Pinpoint the cell where the given text exists, returning its (x, y) midpoint coordinate. 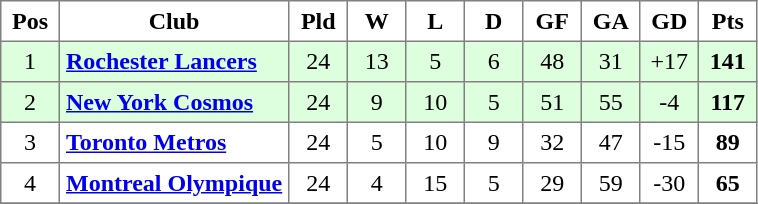
59 (610, 183)
-15 (669, 142)
Rochester Lancers (174, 61)
1 (30, 61)
GD (669, 21)
Pos (30, 21)
89 (727, 142)
6 (493, 61)
15 (435, 183)
51 (552, 102)
13 (376, 61)
65 (727, 183)
W (376, 21)
Pld (318, 21)
55 (610, 102)
Pts (727, 21)
GA (610, 21)
3 (30, 142)
GF (552, 21)
Toronto Metros (174, 142)
D (493, 21)
141 (727, 61)
2 (30, 102)
L (435, 21)
29 (552, 183)
Montreal Olympique (174, 183)
31 (610, 61)
+17 (669, 61)
47 (610, 142)
117 (727, 102)
-4 (669, 102)
48 (552, 61)
32 (552, 142)
-30 (669, 183)
Club (174, 21)
New York Cosmos (174, 102)
